Extract the (x, y) coordinate from the center of the cell holding the provided text.  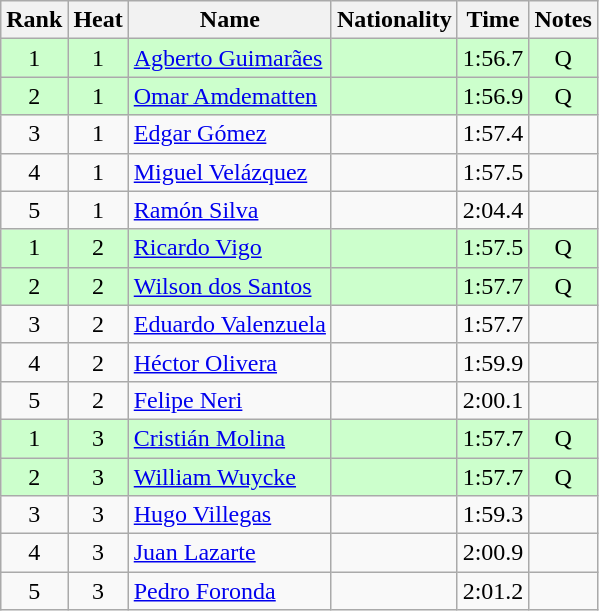
1:59.9 (493, 362)
Heat (98, 20)
Pedro Foronda (230, 591)
Agberto Guimarães (230, 58)
2:01.2 (493, 591)
Cristián Molina (230, 438)
Héctor Olivera (230, 362)
1:56.9 (493, 96)
Rank (34, 20)
Ricardo Vigo (230, 248)
Edgar Gómez (230, 134)
Name (230, 20)
Wilson dos Santos (230, 286)
Notes (563, 20)
Miguel Velázquez (230, 172)
Nationality (394, 20)
2:00.1 (493, 400)
Juan Lazarte (230, 553)
Felipe Neri (230, 400)
Hugo Villegas (230, 515)
Eduardo Valenzuela (230, 324)
Time (493, 20)
1:57.4 (493, 134)
1:56.7 (493, 58)
Omar Amdematten (230, 96)
William Wuycke (230, 477)
1:59.3 (493, 515)
2:04.4 (493, 210)
Ramón Silva (230, 210)
2:00.9 (493, 553)
